Provide the [x, y] coordinate of the cell's center where the given text is located.  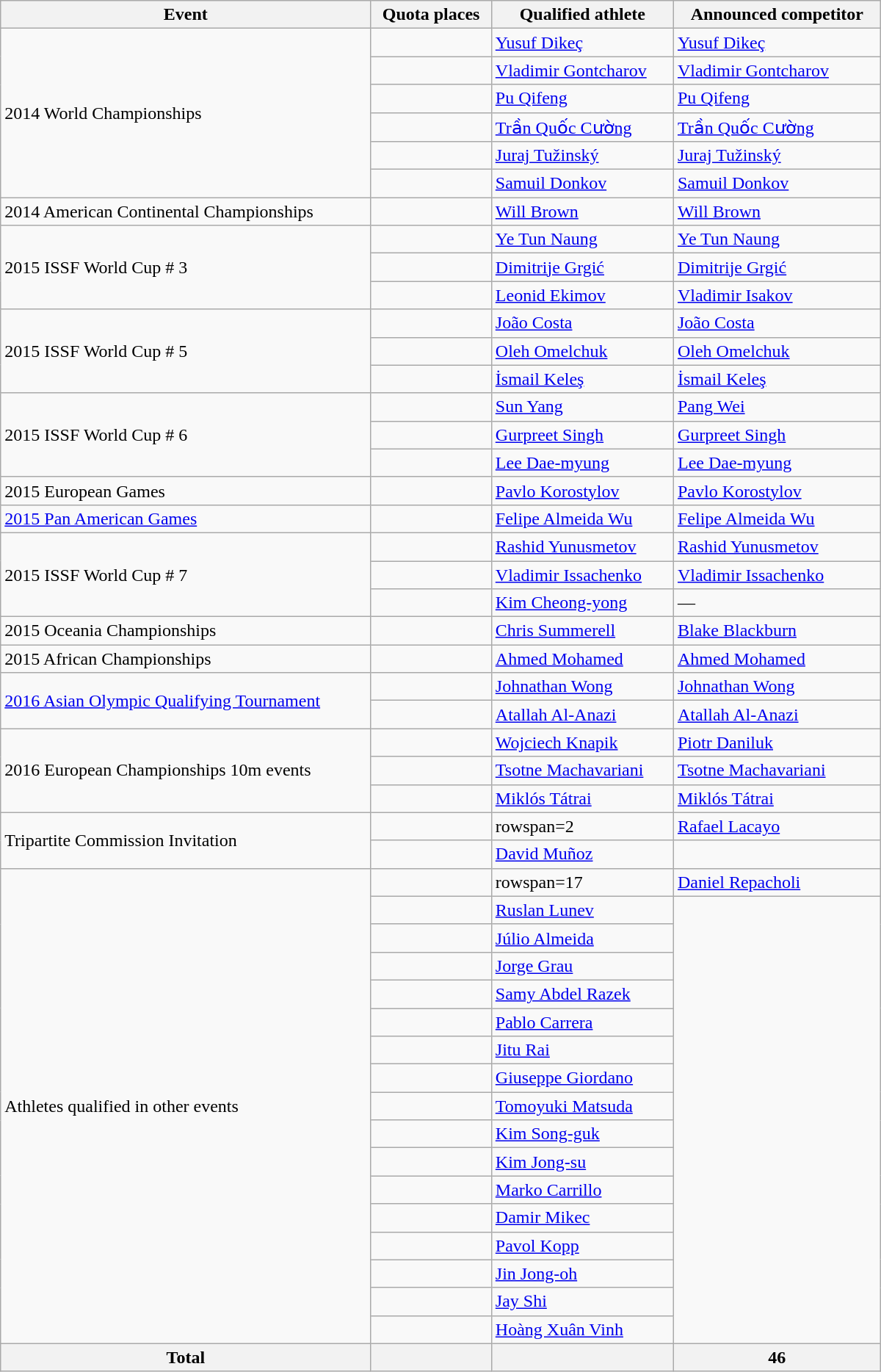
Blake Blackburn [777, 631]
rowspan=2 [582, 826]
Kim Cheong-yong [582, 603]
Pablo Carrera [582, 1022]
2016 Asian Olympic Qualifying Tournament [186, 701]
Damir Mikec [582, 1218]
2015 ISSF World Cup # 3 [186, 267]
2015 ISSF World Cup # 6 [186, 435]
David Muñoz [582, 854]
2014 World Championships [186, 113]
Wojciech Knapik [582, 743]
2015 European Games [186, 491]
Kim Song-guk [582, 1134]
Daniel Repacholi [777, 882]
Júlio Almeida [582, 938]
2015 African Championships [186, 659]
Giuseppe Giordano [582, 1078]
2015 ISSF World Cup # 7 [186, 574]
Quota places [431, 15]
Sun Yang [582, 407]
2015 Pan American Games [186, 519]
2015 Oceania Championships [186, 631]
Samy Abdel Razek [582, 994]
Piotr Daniluk [777, 743]
Marko Carrillo [582, 1190]
Qualified athlete [582, 15]
Pang Wei [777, 407]
rowspan=17 [582, 882]
Total [186, 1357]
Announced competitor [777, 15]
Vladimir Isakov [777, 295]
Tripartite Commission Invitation [186, 840]
Pavol Kopp [582, 1246]
Rafael Lacayo [777, 826]
2015 ISSF World Cup # 5 [186, 351]
Tomoyuki Matsuda [582, 1106]
Leonid Ekimov [582, 295]
Kim Jong-su [582, 1162]
Event [186, 15]
Jitu Rai [582, 1050]
Ruslan Lunev [582, 910]
Jay Shi [582, 1301]
Athletes qualified in other events [186, 1106]
2016 European Championships 10m events [186, 770]
46 [777, 1357]
2014 American Continental Championships [186, 212]
— [777, 603]
Chris Summerell [582, 631]
Jorge Grau [582, 966]
Hoàng Xuân Vinh [582, 1329]
Jin Jong-oh [582, 1274]
